Determine the (x, y) coordinate at the center of the cell enclosing the given text.  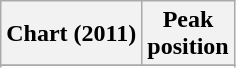
Peak position (188, 34)
Chart (2011) (72, 34)
